Return the (x, y) coordinate for the center point of the cell that contains the specified text.  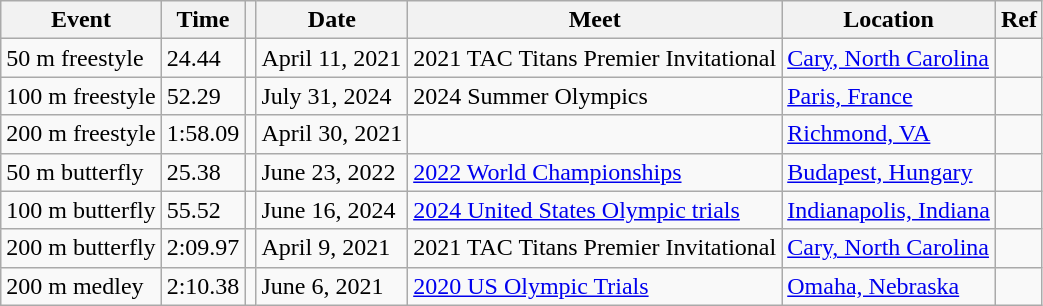
June 23, 2022 (332, 172)
25.38 (203, 172)
Event (81, 20)
Omaha, Nebraska (889, 286)
55.52 (203, 210)
Meet (595, 20)
July 31, 2024 (332, 96)
Richmond, VA (889, 134)
June 6, 2021 (332, 286)
200 m butterfly (81, 248)
2024 United States Olympic trials (595, 210)
52.29 (203, 96)
Time (203, 20)
200 m medley (81, 286)
2024 Summer Olympics (595, 96)
Date (332, 20)
100 m freestyle (81, 96)
2:10.38 (203, 286)
Budapest, Hungary (889, 172)
2022 World Championships (595, 172)
1:58.09 (203, 134)
April 11, 2021 (332, 58)
50 m freestyle (81, 58)
Ref (1018, 20)
April 30, 2021 (332, 134)
2020 US Olympic Trials (595, 286)
24.44 (203, 58)
200 m freestyle (81, 134)
June 16, 2024 (332, 210)
2:09.97 (203, 248)
Paris, France (889, 96)
April 9, 2021 (332, 248)
50 m butterfly (81, 172)
Location (889, 20)
100 m butterfly (81, 210)
Indianapolis, Indiana (889, 210)
